Return (x, y) of the center of cell containing provided text 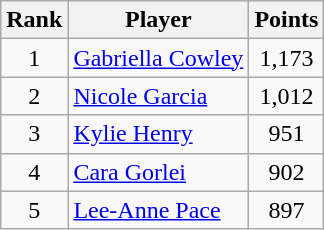
1,012 (286, 96)
3 (34, 134)
Lee-Anne Pace (158, 210)
902 (286, 172)
Player (158, 20)
Nicole Garcia (158, 96)
5 (34, 210)
897 (286, 210)
951 (286, 134)
Rank (34, 20)
Cara Gorlei (158, 172)
1,173 (286, 58)
1 (34, 58)
4 (34, 172)
Gabriella Cowley (158, 58)
Points (286, 20)
Kylie Henry (158, 134)
2 (34, 96)
